Determine the [X, Y] coordinate at the center of the cell enclosing the given text.  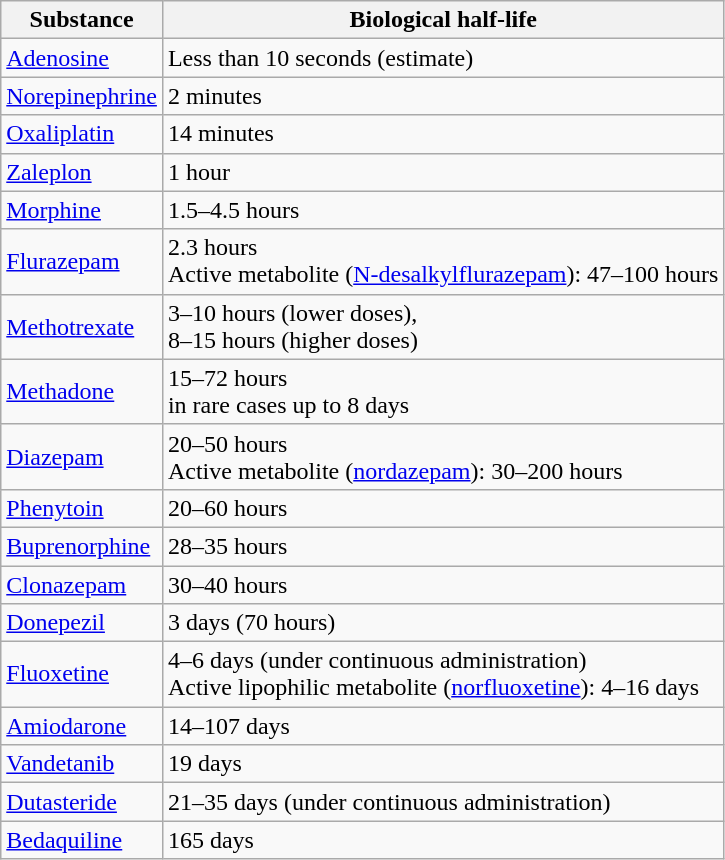
Buprenorphine [82, 546]
2.3 hoursActive metabolite (N-desalkylflurazepam): 47–100 hours [443, 262]
Dutasteride [82, 802]
1.5–4.5 hours [443, 210]
Fluoxetine [82, 674]
Diazepam [82, 456]
21–35 days (under continuous administration) [443, 802]
Vandetanib [82, 764]
Phenytoin [82, 508]
14 minutes [443, 134]
165 days [443, 840]
Substance [82, 20]
20–50 hoursActive metabolite (nordazepam): 30–200 hours [443, 456]
4–6 days (under continuous administration)Active lipophilic metabolite (norfluoxetine): 4–16 days [443, 674]
Norepinephrine [82, 96]
3 days (70 hours) [443, 623]
Less than 10 seconds (estimate) [443, 58]
Amiodarone [82, 726]
20–60 hours [443, 508]
Zaleplon [82, 172]
15–72 hoursin rare cases up to 8 days [443, 392]
30–40 hours [443, 585]
Clonazepam [82, 585]
Biological half-life [443, 20]
Morphine [82, 210]
Adenosine [82, 58]
Oxaliplatin [82, 134]
Methotrexate [82, 326]
1 hour [443, 172]
14–107 days [443, 726]
2 minutes [443, 96]
Donepezil [82, 623]
Bedaquiline [82, 840]
Methadone [82, 392]
3–10 hours (lower doses),8–15 hours (higher doses) [443, 326]
19 days [443, 764]
Flurazepam [82, 262]
28–35 hours [443, 546]
